Find where the given text appears and provide that cell's center as [X, Y] coordinate. 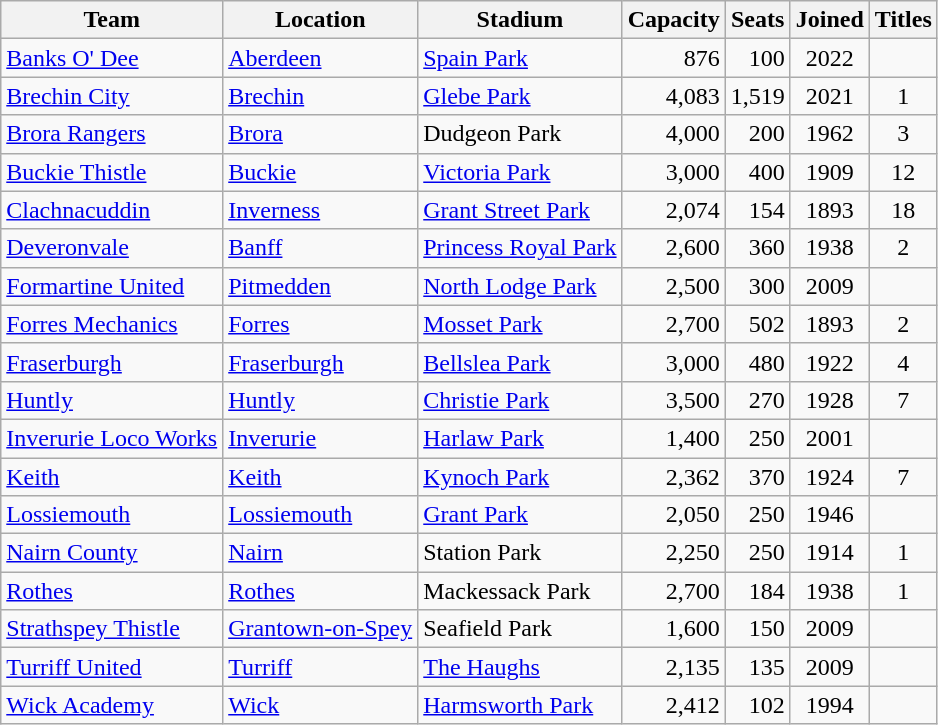
200 [758, 134]
1,600 [674, 629]
1962 [830, 134]
Nairn [320, 553]
102 [758, 705]
Kynoch Park [520, 477]
2,362 [674, 477]
Nairn County [112, 553]
Buckie [320, 172]
2,500 [674, 286]
The Haughs [520, 667]
876 [674, 58]
4,000 [674, 134]
Inverurie Loco Works [112, 438]
154 [758, 210]
Wick [320, 705]
360 [758, 248]
1924 [830, 477]
Dudgeon Park [520, 134]
Inverurie [320, 438]
135 [758, 667]
2022 [830, 58]
2,135 [674, 667]
1994 [830, 705]
3 [903, 134]
4,083 [674, 96]
184 [758, 591]
4 [903, 362]
Inverness [320, 210]
Bellslea Park [520, 362]
2,050 [674, 515]
270 [758, 400]
Grant Park [520, 515]
2001 [830, 438]
2,250 [674, 553]
Grant Street Park [520, 210]
Capacity [674, 20]
1,400 [674, 438]
Forres Mechanics [112, 324]
1914 [830, 553]
Formartine United [112, 286]
Mackessack Park [520, 591]
1,519 [758, 96]
400 [758, 172]
North Lodge Park [520, 286]
100 [758, 58]
Titles [903, 20]
18 [903, 210]
2021 [830, 96]
Buckie Thistle [112, 172]
Grantown-on-Spey [320, 629]
Turriff United [112, 667]
Mosset Park [520, 324]
12 [903, 172]
Stadium [520, 20]
300 [758, 286]
Banks O' Dee [112, 58]
Victoria Park [520, 172]
1922 [830, 362]
Forres [320, 324]
Station Park [520, 553]
Team [112, 20]
Turriff [320, 667]
Spain Park [520, 58]
Brechin City [112, 96]
Seafield Park [520, 629]
2,412 [674, 705]
2,600 [674, 248]
370 [758, 477]
Christie Park [520, 400]
Seats [758, 20]
Brora Rangers [112, 134]
Clachnacuddin [112, 210]
480 [758, 362]
Harlaw Park [520, 438]
150 [758, 629]
Harmsworth Park [520, 705]
Location [320, 20]
2,074 [674, 210]
502 [758, 324]
Deveronvale [112, 248]
3,500 [674, 400]
Glebe Park [520, 96]
Brora [320, 134]
Joined [830, 20]
Strathspey Thistle [112, 629]
1928 [830, 400]
Banff [320, 248]
Aberdeen [320, 58]
Wick Academy [112, 705]
Princess Royal Park [520, 248]
1946 [830, 515]
1909 [830, 172]
Brechin [320, 96]
Pitmedden [320, 286]
